From the cell containing the given text, extract its center point as (x, y) coordinate. 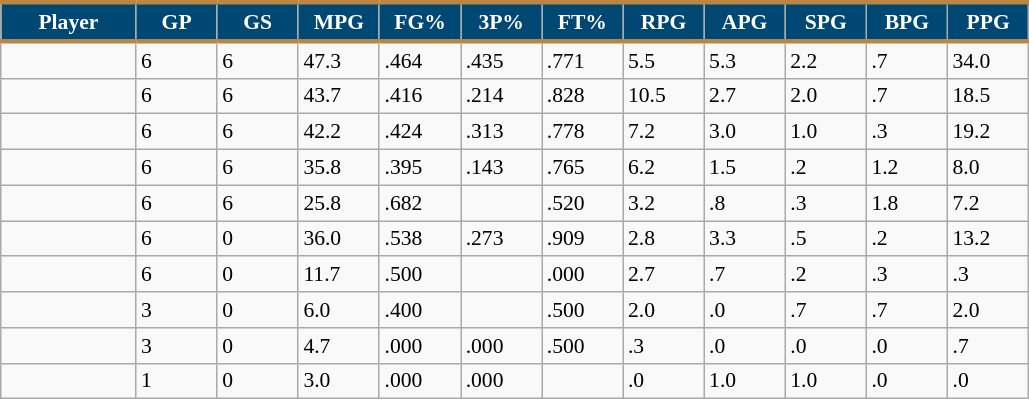
.400 (420, 310)
.765 (582, 168)
GS (258, 22)
6.0 (338, 310)
.682 (420, 203)
6.2 (664, 168)
36.0 (338, 239)
1 (176, 381)
.464 (420, 60)
.828 (582, 96)
35.8 (338, 168)
1.8 (906, 203)
MPG (338, 22)
RPG (664, 22)
.435 (502, 60)
.416 (420, 96)
4.7 (338, 346)
19.2 (988, 132)
5.5 (664, 60)
APG (744, 22)
.395 (420, 168)
2.2 (826, 60)
.538 (420, 239)
.313 (502, 132)
.771 (582, 60)
42.2 (338, 132)
GP (176, 22)
.5 (826, 239)
18.5 (988, 96)
.214 (502, 96)
.520 (582, 203)
10.5 (664, 96)
13.2 (988, 239)
.778 (582, 132)
8.0 (988, 168)
.143 (502, 168)
11.7 (338, 275)
3.2 (664, 203)
25.8 (338, 203)
43.7 (338, 96)
.273 (502, 239)
1.5 (744, 168)
34.0 (988, 60)
2.8 (664, 239)
.8 (744, 203)
PPG (988, 22)
Player (68, 22)
FT% (582, 22)
5.3 (744, 60)
.424 (420, 132)
3P% (502, 22)
1.2 (906, 168)
.909 (582, 239)
47.3 (338, 60)
BPG (906, 22)
3.3 (744, 239)
SPG (826, 22)
FG% (420, 22)
